Return [x, y] of the center of cell containing provided text 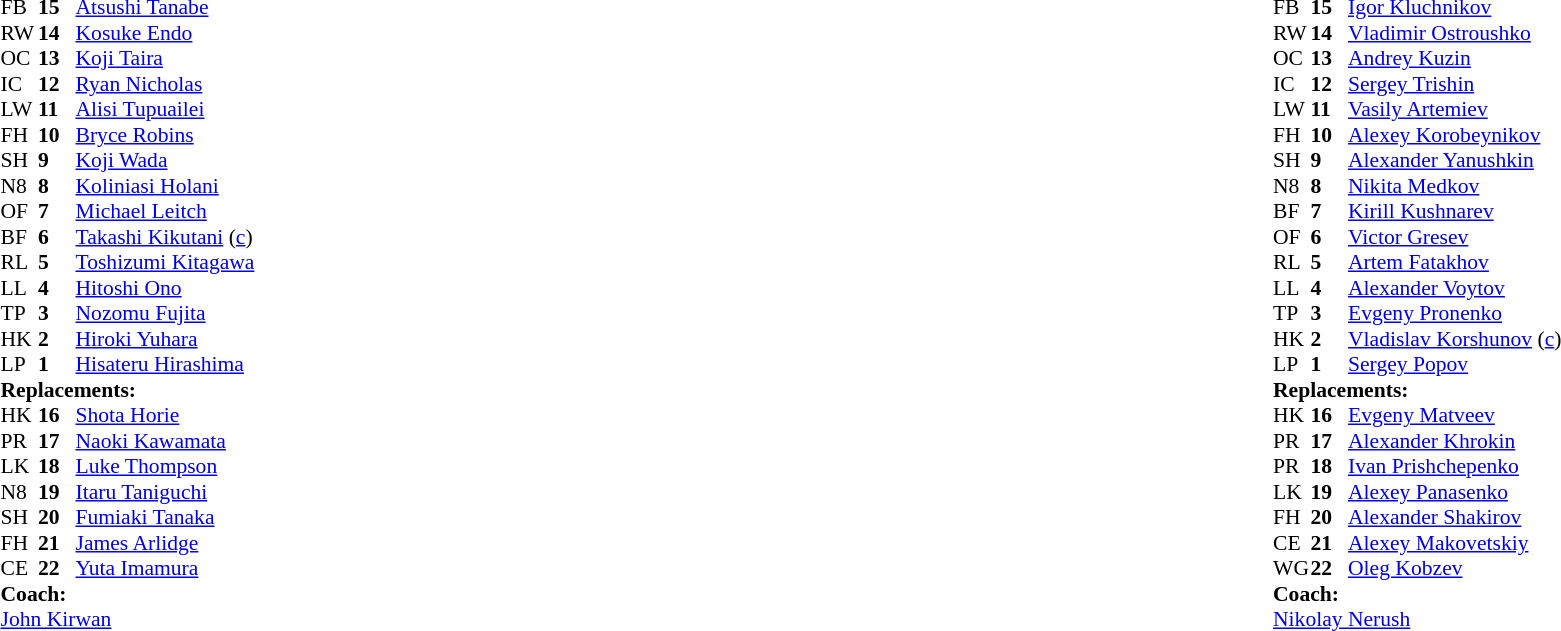
Hiroki Yuhara [166, 339]
Alexey Korobeynikov [1454, 135]
Alexander Yanushkin [1454, 161]
Alexander Voytov [1454, 288]
Ryan Nicholas [166, 84]
Koji Wada [166, 161]
Victor Gresev [1454, 237]
Takashi Kikutani (c) [166, 237]
James Arlidge [166, 543]
Nikita Medkov [1454, 186]
Nozomu Fujita [166, 313]
Koji Taira [166, 59]
Oleg Kobzev [1454, 569]
Hitoshi Ono [166, 288]
Michael Leitch [166, 211]
WG [1292, 569]
Fumiaki Tanaka [166, 517]
Alisi Tupuailei [166, 109]
Bryce Robins [166, 135]
Yuta Imamura [166, 569]
Sergey Trishin [1454, 84]
Alexander Shakirov [1454, 517]
Luke Thompson [166, 467]
Ivan Prishchepenko [1454, 467]
Sergey Popov [1454, 365]
Toshizumi Kitagawa [166, 263]
Vasily Artemiev [1454, 109]
Andrey Kuzin [1454, 59]
Itaru Taniguchi [166, 492]
Kirill Kushnarev [1454, 211]
Evgeny Pronenko [1454, 313]
Shota Horie [166, 415]
Kosuke Endo [166, 33]
Alexander Khrokin [1454, 441]
Koliniasi Holani [166, 186]
Alexey Makovetskiy [1454, 543]
Evgeny Matveev [1454, 415]
Vladislav Korshunov (c) [1454, 339]
Naoki Kawamata [166, 441]
Hisateru Hirashima [166, 365]
Artem Fatakhov [1454, 263]
Alexey Panasenko [1454, 492]
Vladimir Ostroushko [1454, 33]
